Pinpoint the cell where the given text exists, returning its [X, Y] midpoint coordinate. 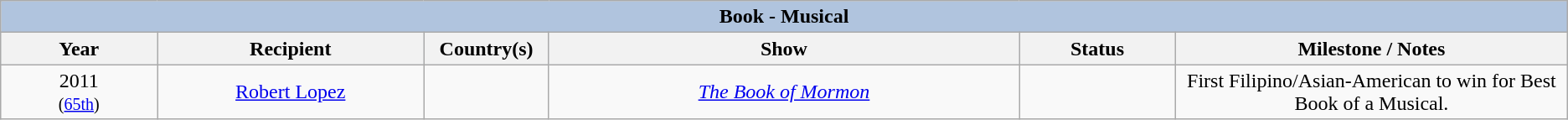
First Filipino/Asian-American to win for Best Book of a Musical. [1372, 92]
Status [1097, 49]
The Book of Mormon [784, 92]
Book - Musical [784, 17]
2011(65th) [79, 92]
Year [79, 49]
Country(s) [487, 49]
Milestone / Notes [1372, 49]
Recipient [291, 49]
Robert Lopez [291, 92]
Show [784, 49]
